Locate the cell with the specified text and output its (X, Y) center coordinate. 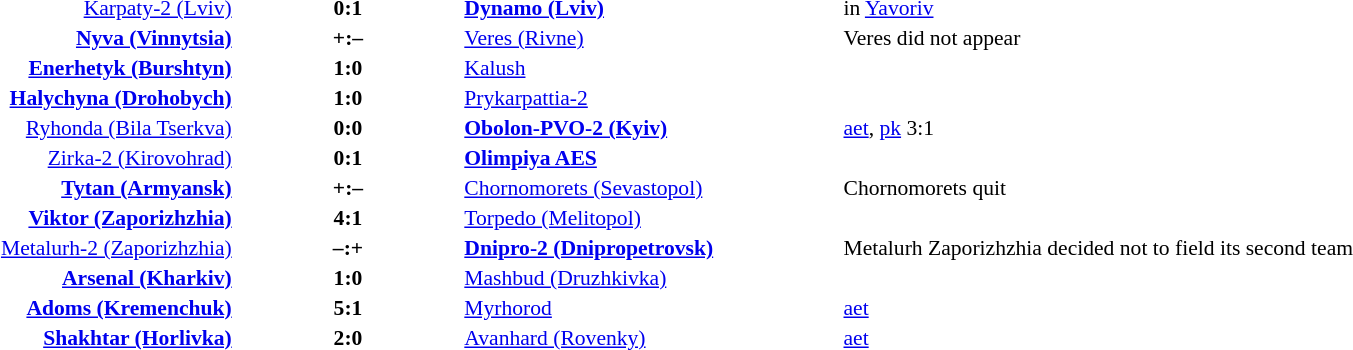
Chornomorets (Sevastopol) (652, 188)
–:+ (348, 248)
Olimpiya AES (652, 158)
Obolon-PVO-2 (Kyiv) (652, 128)
Prykarpattia-2 (652, 98)
Dnipro-2 (Dnipropetrovsk) (652, 248)
Torpedo (Melitopol) (652, 218)
Myrhorod (652, 308)
Mashbud (Druzhkivka) (652, 278)
0:0 (348, 128)
5:1 (348, 308)
4:1 (348, 218)
0:1 (348, 158)
Veres (Rivne) (652, 38)
Kalush (652, 68)
